Output the (X, Y) coordinate of the center of the cell containing the given text.  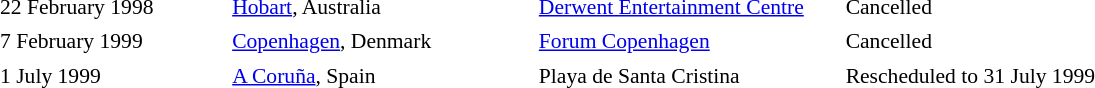
Copenhagen, Denmark (381, 42)
Forum Copenhagen (688, 42)
